Provide the [X, Y] coordinate of the cell's center where the given text is located.  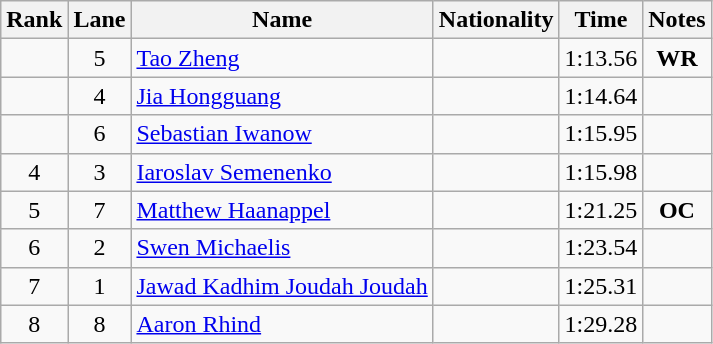
Jawad Kadhim Joudah Joudah [282, 286]
Name [282, 20]
Time [601, 20]
1:15.95 [601, 134]
WR [677, 58]
Lane [100, 20]
Swen Michaelis [282, 248]
1:21.25 [601, 210]
Tao Zheng [282, 58]
2 [100, 248]
1:14.64 [601, 96]
Matthew Haanappel [282, 210]
Notes [677, 20]
1 [100, 286]
Jia Hongguang [282, 96]
1:13.56 [601, 58]
1:25.31 [601, 286]
Rank [34, 20]
OC [677, 210]
1:15.98 [601, 172]
Sebastian Iwanow [282, 134]
Nationality [496, 20]
1:29.28 [601, 324]
Iaroslav Semenenko [282, 172]
1:23.54 [601, 248]
Aaron Rhind [282, 324]
3 [100, 172]
